Return [x, y] of the center of cell containing provided text 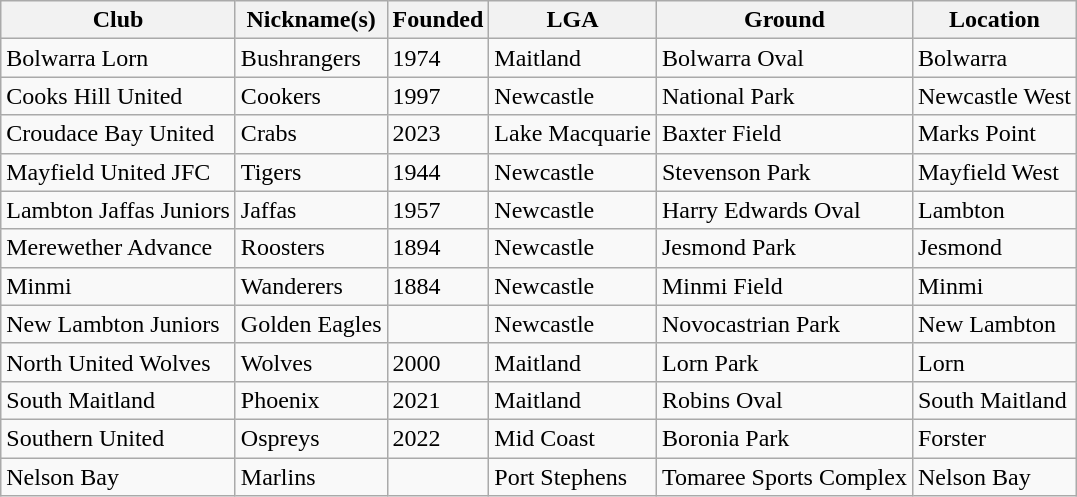
Baxter Field [784, 134]
Ground [784, 20]
Forster [994, 438]
Robins Oval [784, 400]
2023 [438, 134]
Lorn Park [784, 362]
Cookers [311, 96]
Marks Point [994, 134]
Jaffas [311, 210]
2000 [438, 362]
Jesmond Park [784, 248]
Minmi Field [784, 286]
1894 [438, 248]
Tigers [311, 172]
Ospreys [311, 438]
Nickname(s) [311, 20]
Mayfield West [994, 172]
Jesmond [994, 248]
Tomaree Sports Complex [784, 477]
Bushrangers [311, 58]
1997 [438, 96]
Wanderers [311, 286]
Wolves [311, 362]
Cooks Hill United [118, 96]
North United Wolves [118, 362]
Location [994, 20]
Bolwarra [994, 58]
1944 [438, 172]
Phoenix [311, 400]
LGA [573, 20]
Mid Coast [573, 438]
New Lambton Juniors [118, 324]
New Lambton [994, 324]
Crabs [311, 134]
Croudace Bay United [118, 134]
Southern United [118, 438]
Club [118, 20]
Marlins [311, 477]
2022 [438, 438]
Lambton [994, 210]
Lambton Jaffas Juniors [118, 210]
Mayfield United JFC [118, 172]
Harry Edwards Oval [784, 210]
Bolwarra Lorn [118, 58]
Novocastrian Park [784, 324]
National Park [784, 96]
Golden Eagles [311, 324]
Stevenson Park [784, 172]
Port Stephens [573, 477]
Newcastle West [994, 96]
1884 [438, 286]
1974 [438, 58]
Boronia Park [784, 438]
Lorn [994, 362]
Roosters [311, 248]
Bolwarra Oval [784, 58]
Merewether Advance [118, 248]
Lake Macquarie [573, 134]
Founded [438, 20]
1957 [438, 210]
2021 [438, 400]
